Extract the [x, y] coordinate from the center of the cell holding the provided text.  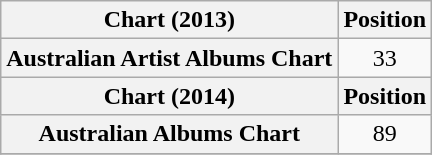
33 [385, 58]
89 [385, 134]
Chart (2013) [170, 20]
Chart (2014) [170, 96]
Australian Albums Chart [170, 134]
Australian Artist Albums Chart [170, 58]
